Scan for the cell matching the given text and deliver its [X, Y] coordinate at center. 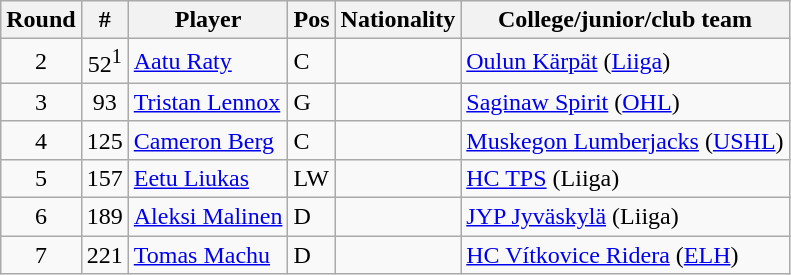
Eetu Liukas [208, 178]
Tristan Lennox [208, 102]
# [104, 20]
LW [312, 178]
93 [104, 102]
221 [104, 255]
Oulun Kärpät (Liiga) [625, 62]
College/junior/club team [625, 20]
G [312, 102]
HC TPS (Liiga) [625, 178]
2 [41, 62]
Nationality [398, 20]
7 [41, 255]
HC Vítkovice Ridera (ELH) [625, 255]
Round [41, 20]
Aleksi Malinen [208, 217]
4 [41, 140]
6 [41, 217]
Tomas Machu [208, 255]
521 [104, 62]
3 [41, 102]
189 [104, 217]
Cameron Berg [208, 140]
Player [208, 20]
5 [41, 178]
Pos [312, 20]
125 [104, 140]
JYP Jyväskylä (Liiga) [625, 217]
157 [104, 178]
Muskegon Lumberjacks (USHL) [625, 140]
Aatu Raty [208, 62]
Saginaw Spirit (OHL) [625, 102]
